Identify which cell holds the provided text, then report its [X, Y] central coordinate. 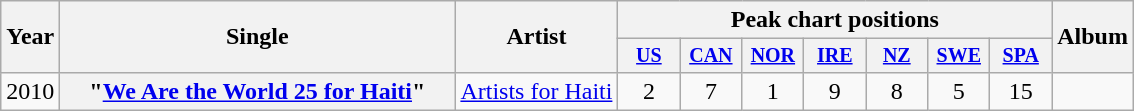
9 [835, 91]
5 [959, 91]
US [649, 56]
7 [711, 91]
Single [258, 37]
1 [773, 91]
Peak chart positions [835, 20]
IRE [835, 56]
CAN [711, 56]
Album [1093, 37]
2010 [30, 91]
2 [649, 91]
SWE [959, 56]
NOR [773, 56]
Artists for Haiti [536, 91]
Year [30, 37]
SPA [1021, 56]
"We Are the World 25 for Haiti" [258, 91]
NZ [897, 56]
8 [897, 91]
15 [1021, 91]
Artist [536, 37]
